Provide the (x, y) coordinate of the cell's center where the given text is located.  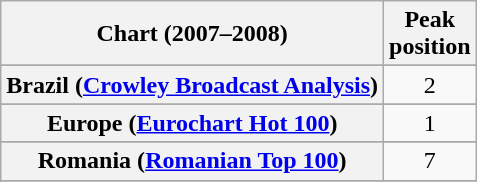
2 (430, 85)
1 (430, 123)
7 (430, 161)
Romania (Romanian Top 100) (192, 161)
Peakposition (430, 34)
Europe (Eurochart Hot 100) (192, 123)
Brazil (Crowley Broadcast Analysis) (192, 85)
Chart (2007–2008) (192, 34)
